Output the [X, Y] coordinate of the center of the cell containing the given text.  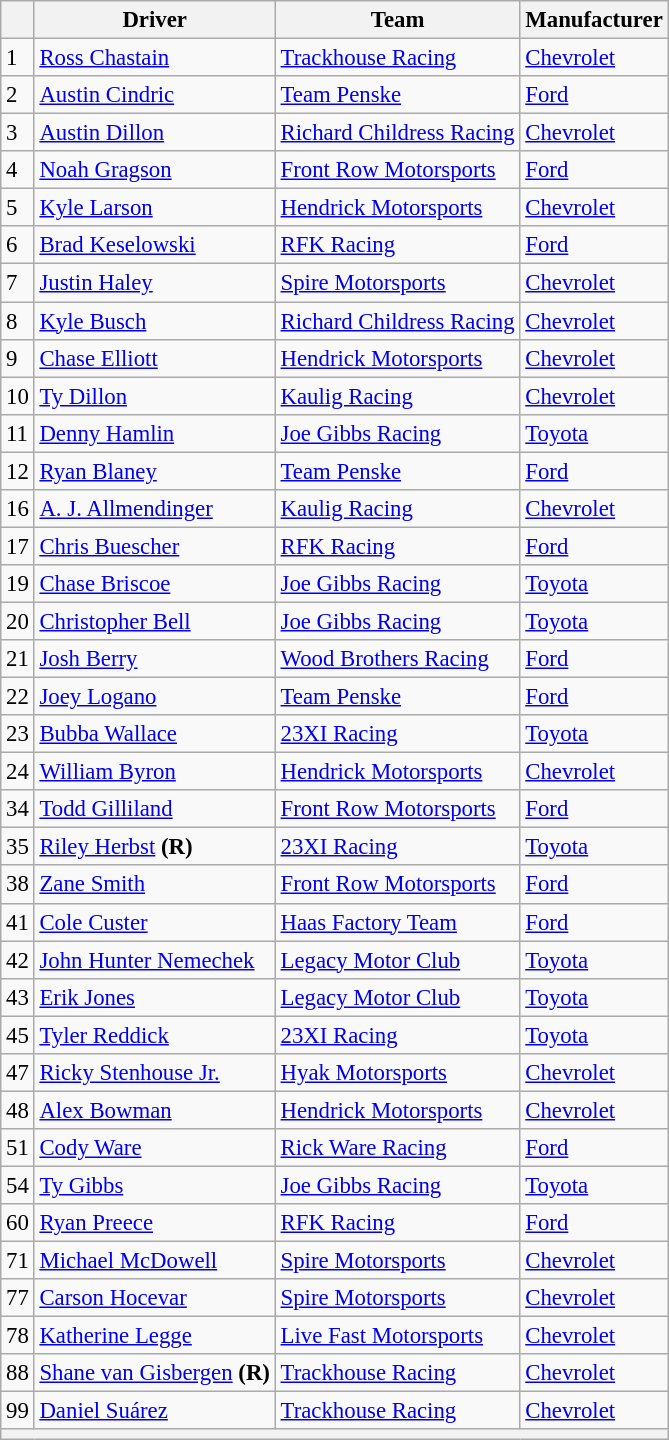
8 [18, 321]
20 [18, 621]
Erik Jones [154, 997]
7 [18, 283]
42 [18, 960]
3 [18, 133]
51 [18, 1148]
71 [18, 1261]
10 [18, 396]
Riley Herbst (R) [154, 847]
Tyler Reddick [154, 1035]
41 [18, 922]
23 [18, 734]
38 [18, 885]
Bubba Wallace [154, 734]
34 [18, 809]
12 [18, 471]
Chase Briscoe [154, 584]
78 [18, 1336]
Kyle Busch [154, 321]
Live Fast Motorsports [398, 1336]
Hyak Motorsports [398, 1073]
Brad Keselowski [154, 245]
Rick Ware Racing [398, 1148]
88 [18, 1373]
Wood Brothers Racing [398, 659]
Ryan Blaney [154, 471]
22 [18, 697]
Josh Berry [154, 659]
Ricky Stenhouse Jr. [154, 1073]
Chase Elliott [154, 358]
48 [18, 1110]
5 [18, 208]
Driver [154, 20]
Alex Bowman [154, 1110]
Ty Gibbs [154, 1185]
45 [18, 1035]
16 [18, 509]
24 [18, 772]
Manufacturer [594, 20]
Daniel Suárez [154, 1411]
Justin Haley [154, 283]
Team [398, 20]
1 [18, 58]
54 [18, 1185]
Austin Cindric [154, 95]
77 [18, 1298]
Austin Dillon [154, 133]
Katherine Legge [154, 1336]
A. J. Allmendinger [154, 509]
9 [18, 358]
4 [18, 170]
Denny Hamlin [154, 433]
Cody Ware [154, 1148]
43 [18, 997]
Christopher Bell [154, 621]
17 [18, 546]
Kyle Larson [154, 208]
21 [18, 659]
Ryan Preece [154, 1223]
Ross Chastain [154, 58]
99 [18, 1411]
35 [18, 847]
60 [18, 1223]
6 [18, 245]
Carson Hocevar [154, 1298]
Noah Gragson [154, 170]
2 [18, 95]
Cole Custer [154, 922]
11 [18, 433]
Michael McDowell [154, 1261]
Zane Smith [154, 885]
47 [18, 1073]
Haas Factory Team [398, 922]
John Hunter Nemechek [154, 960]
Shane van Gisbergen (R) [154, 1373]
Todd Gilliland [154, 809]
19 [18, 584]
William Byron [154, 772]
Ty Dillon [154, 396]
Chris Buescher [154, 546]
Joey Logano [154, 697]
